From the cell containing the given text, extract its center point as [X, Y] coordinate. 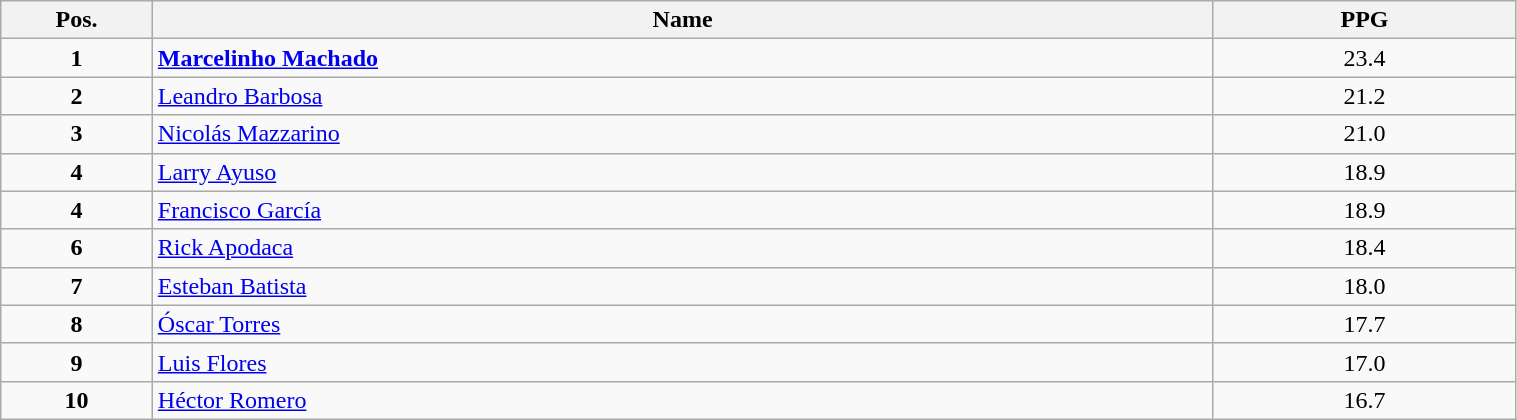
7 [77, 286]
17.7 [1364, 324]
Larry Ayuso [682, 172]
6 [77, 248]
Luis Flores [682, 362]
9 [77, 362]
17.0 [1364, 362]
21.2 [1364, 96]
2 [77, 96]
Leandro Barbosa [682, 96]
21.0 [1364, 134]
Marcelinho Machado [682, 58]
Óscar Torres [682, 324]
Esteban Batista [682, 286]
8 [77, 324]
3 [77, 134]
16.7 [1364, 400]
Nicolás Mazzarino [682, 134]
Rick Apodaca [682, 248]
18.4 [1364, 248]
23.4 [1364, 58]
10 [77, 400]
Héctor Romero [682, 400]
1 [77, 58]
Francisco García [682, 210]
Name [682, 20]
Pos. [77, 20]
PPG [1364, 20]
18.0 [1364, 286]
